Locate the cell with the specified text and output its [x, y] center coordinate. 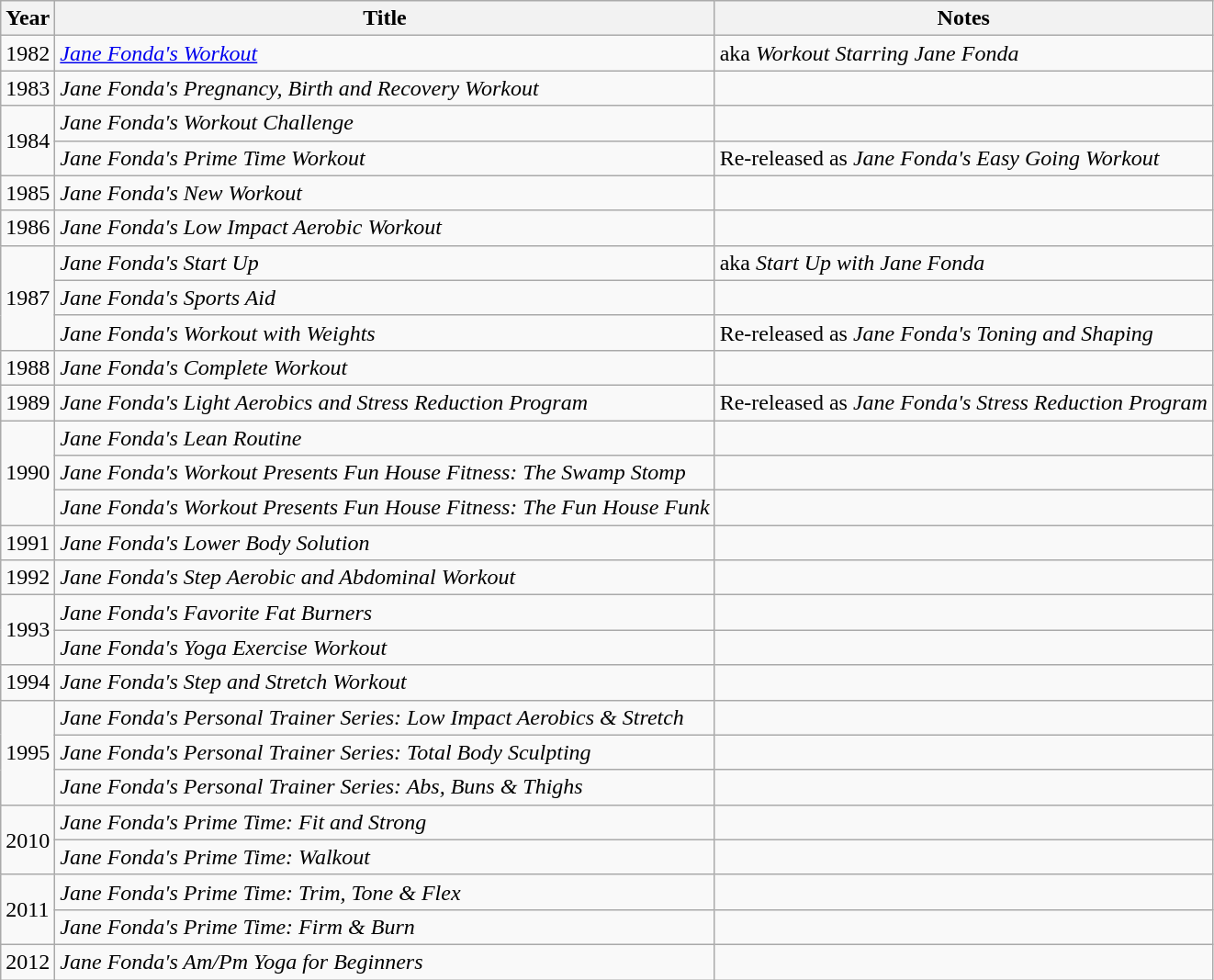
Jane Fonda's Start Up [385, 263]
2012 [28, 962]
Jane Fonda's Personal Trainer Series: Abs, Buns & Thighs [385, 787]
Jane Fonda's Lean Routine [385, 438]
1993 [28, 630]
Jane Fonda's Workout Challenge [385, 123]
1987 [28, 298]
Jane Fonda's Workout [385, 53]
Jane Fonda's Complete Workout [385, 367]
1990 [28, 473]
aka Workout Starring Jane Fonda [963, 53]
Jane Fonda's New Workout [385, 193]
1995 [28, 752]
Jane Fonda's Step and Stretch Workout [385, 682]
2011 [28, 909]
1984 [28, 141]
1982 [28, 53]
1991 [28, 543]
Jane Fonda's Low Impact Aerobic Workout [385, 228]
Jane Fonda's Workout with Weights [385, 332]
aka Start Up with Jane Fonda [963, 263]
Jane Fonda's Yoga Exercise Workout [385, 648]
Jane Fonda's Prime Time: Trim, Tone & Flex [385, 892]
Jane Fonda's Lower Body Solution [385, 543]
Title [385, 18]
Jane Fonda's Sports Aid [385, 298]
1992 [28, 578]
Jane Fonda's Prime Time: Firm & Burn [385, 927]
1989 [28, 402]
Notes [963, 18]
1988 [28, 367]
Re-released as Jane Fonda's Easy Going Workout [963, 158]
Jane Fonda's Prime Time: Walkout [385, 857]
Jane Fonda's Am/Pm Yoga for Beginners [385, 962]
Re-released as Jane Fonda's Stress Reduction Program [963, 402]
Jane Fonda's Personal Trainer Series: Total Body Sculpting [385, 752]
Jane Fonda's Favorite Fat Burners [385, 613]
2010 [28, 839]
1983 [28, 88]
1985 [28, 193]
Re-released as Jane Fonda's Toning and Shaping [963, 332]
1994 [28, 682]
Jane Fonda's Step Aerobic and Abdominal Workout [385, 578]
Year [28, 18]
Jane Fonda's Light Aerobics and Stress Reduction Program [385, 402]
Jane Fonda's Pregnancy, Birth and Recovery Workout [385, 88]
Jane Fonda's Personal Trainer Series: Low Impact Aerobics & Stretch [385, 717]
Jane Fonda's Prime Time: Fit and Strong [385, 822]
Jane Fonda's Workout Presents Fun House Fitness: The Swamp Stomp [385, 473]
1986 [28, 228]
Jane Fonda's Prime Time Workout [385, 158]
Jane Fonda's Workout Presents Fun House Fitness: The Fun House Funk [385, 508]
